Search for the cell housing the specified text and yield its [x, y] center coordinate. 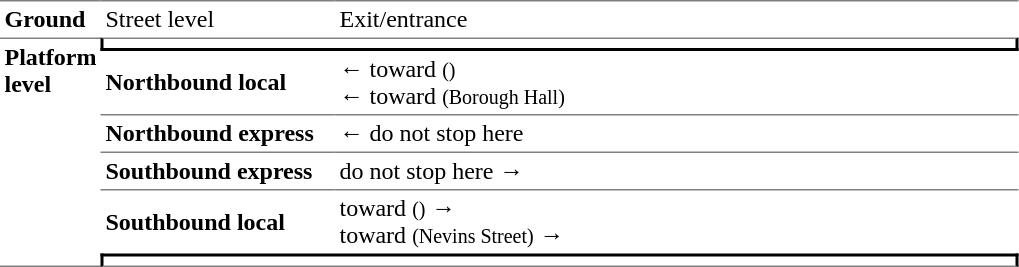
Ground [50, 19]
Southbound local [218, 222]
Northbound local [218, 83]
Exit/entrance [677, 19]
toward () → toward (Nevins Street) → [677, 222]
do not stop here → [677, 172]
Street level [218, 19]
← toward ()← toward (Borough Hall) [677, 83]
← do not stop here [677, 135]
Northbound express [218, 135]
Southbound express [218, 172]
